From the cell containing the given text, extract its center point as (X, Y) coordinate. 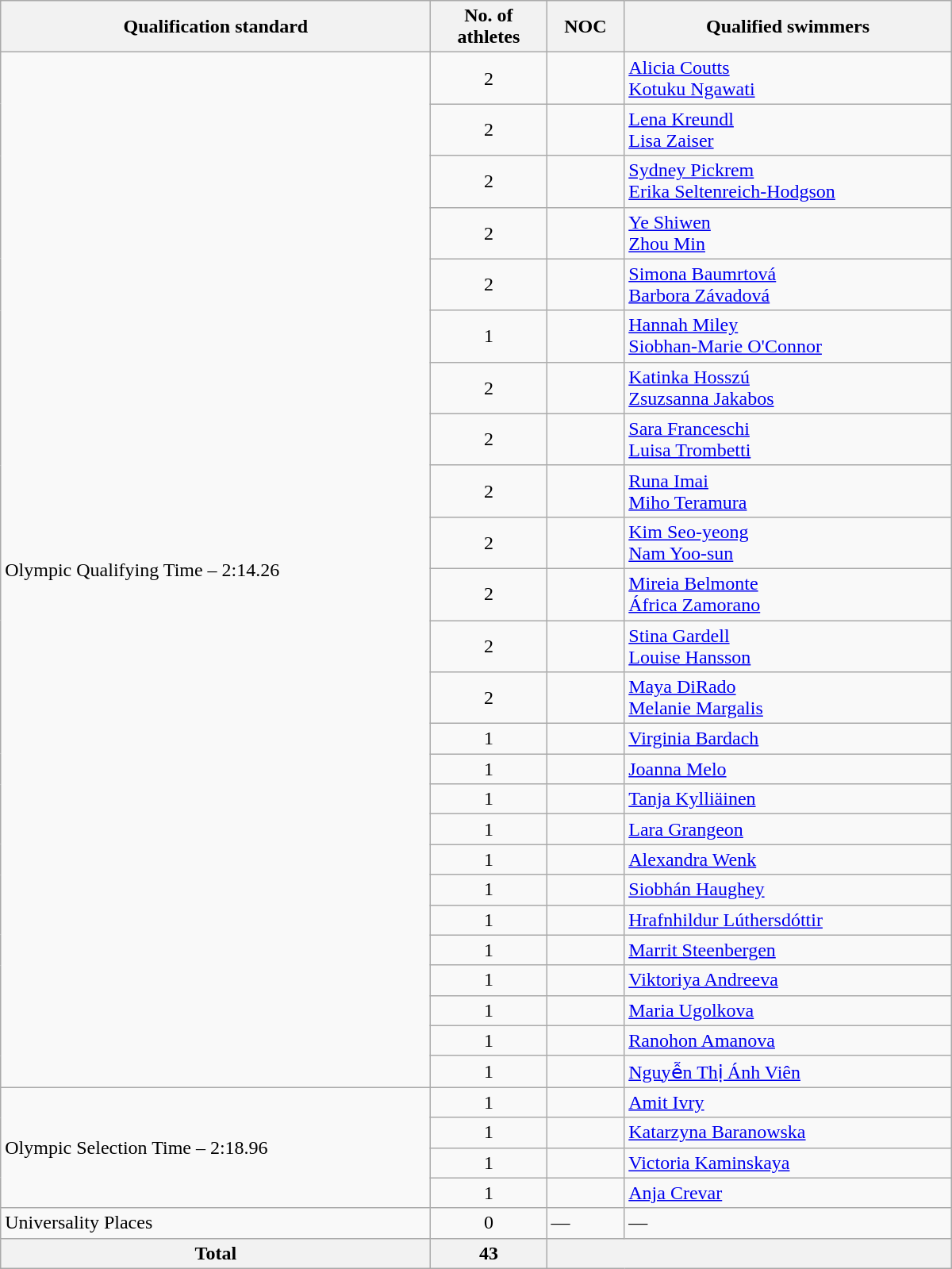
43 (489, 1253)
Siobhán Haughey (788, 890)
Olympic Qualifying Time – 2:14.26 (216, 570)
Qualified swimmers (788, 27)
Amit Ivry (788, 1102)
NOC (585, 27)
Kim Seo-yeongNam Yoo-sun (788, 543)
Stina GardellLouise Hansson (788, 646)
Runa ImaiMiho Teramura (788, 490)
Victoria Kaminskaya (788, 1163)
Ye ShiwenZhou Min (788, 233)
Total (216, 1253)
Maria Ugolkova (788, 1010)
Lara Grangeon (788, 829)
Simona BaumrtováBarbora Závadová (788, 284)
0 (489, 1223)
Qualification standard (216, 27)
Sara FranceschiLuisa Trombetti (788, 440)
Sydney PickremErika Seltenreich-Hodgson (788, 181)
Mireia BelmonteÁfrica Zamorano (788, 594)
Alicia CouttsKotuku Ngawati (788, 78)
Katarzyna Baranowska (788, 1132)
Olympic Selection Time – 2:18.96 (216, 1148)
Universality Places (216, 1223)
Joanna Melo (788, 769)
Hannah MileySiobhan-Marie O'Connor (788, 336)
Anja Crevar (788, 1193)
Marrit Steenbergen (788, 950)
Ranohon Amanova (788, 1040)
Tanja Kylliäinen (788, 799)
Katinka HosszúZsuzsanna Jakabos (788, 387)
Alexandra Wenk (788, 859)
Hrafnhildur Lúthersdóttir (788, 920)
Virginia Bardach (788, 739)
No. of athletes (489, 27)
Maya DiRadoMelanie Margalis (788, 698)
Nguyễn Thị Ánh Viên (788, 1071)
Lena KreundlLisa Zaiser (788, 130)
Viktoriya Andreeva (788, 980)
